Return [x, y] of the center of cell containing provided text 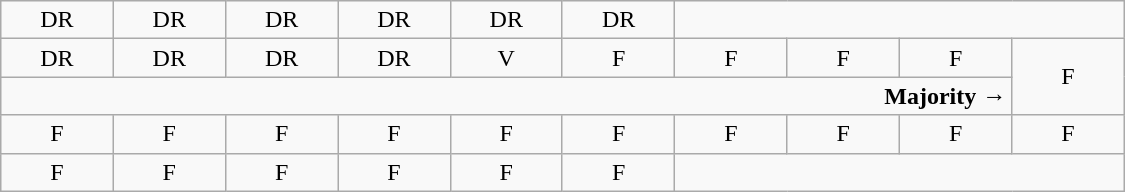
V [506, 58]
Majority → [506, 96]
